Detect which cell encompasses the target text, then output its (X, Y) center coordinate. 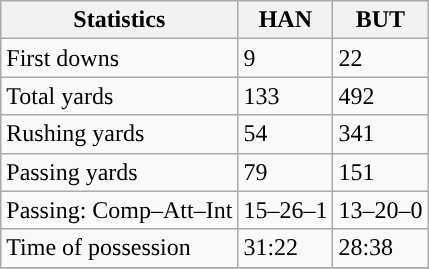
HAN (286, 20)
BUT (380, 20)
Passing yards (120, 172)
13–20–0 (380, 210)
28:38 (380, 248)
492 (380, 96)
341 (380, 134)
9 (286, 58)
151 (380, 172)
22 (380, 58)
54 (286, 134)
31:22 (286, 248)
Total yards (120, 96)
79 (286, 172)
Passing: Comp–Att–Int (120, 210)
133 (286, 96)
Rushing yards (120, 134)
First downs (120, 58)
15–26–1 (286, 210)
Statistics (120, 20)
Time of possession (120, 248)
